Search for the cell housing the specified text and yield its (X, Y) center coordinate. 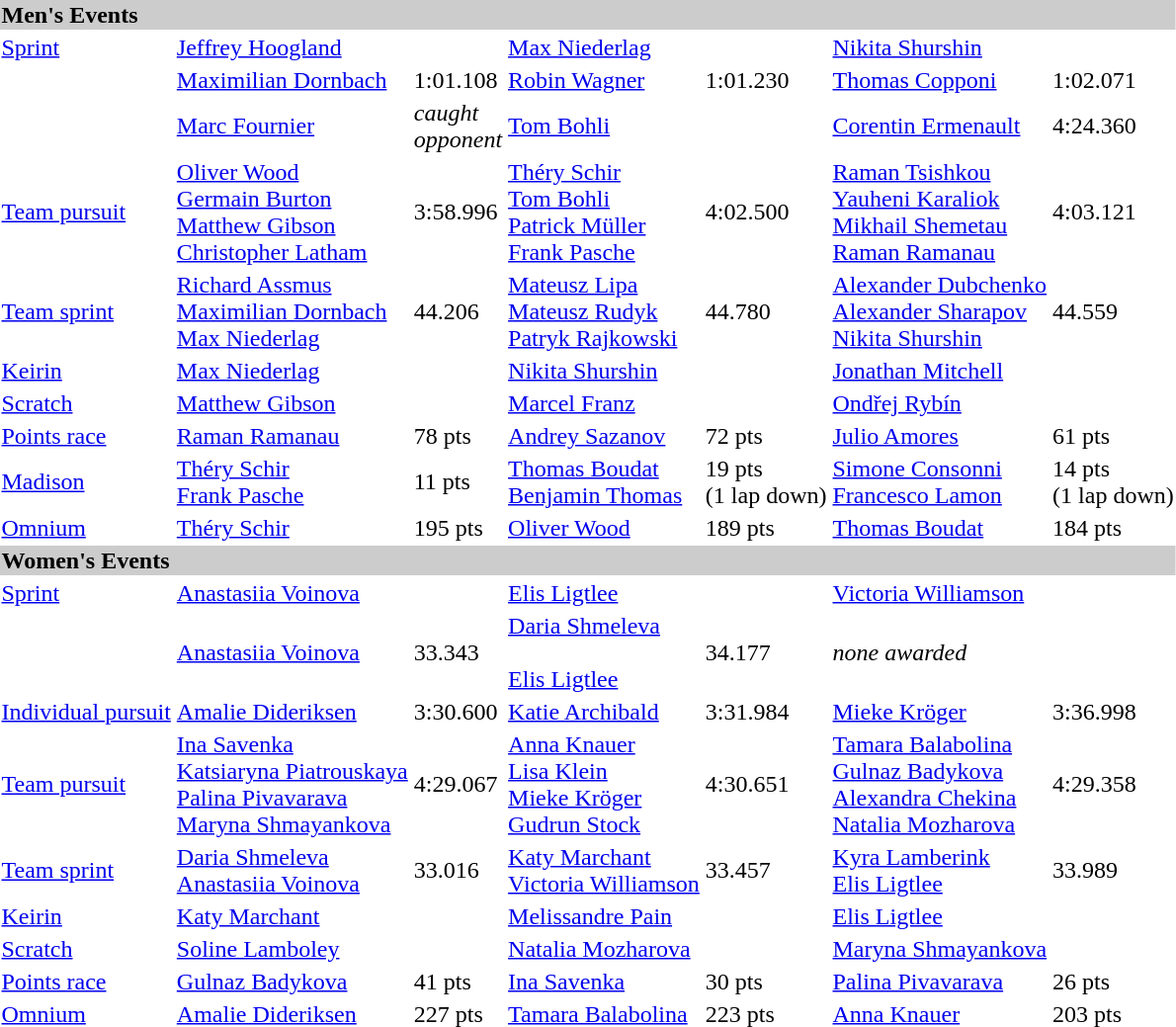
Tamara BalabolinaGulnaz BadykovaAlexandra ChekinaNatalia Mozharova (940, 785)
3:30.600 (458, 712)
Natalia Mozharova (605, 949)
195 pts (458, 528)
72 pts (766, 436)
Oliver WoodGermain BurtonMatthew GibsonChristopher Latham (293, 212)
78 pts (458, 436)
3:58.996 (458, 212)
3:31.984 (766, 712)
Matthew Gibson (293, 403)
Thomas BoudatBenjamin Thomas (605, 482)
41 pts (458, 982)
26 pts (1114, 982)
61 pts (1114, 436)
Maryna Shmayankova (940, 949)
44.206 (458, 311)
Katy Marchant (293, 916)
14 pts(1 lap down) (1114, 482)
Raman TsishkouYauheni KaraliokMikhail ShemetauRaman Ramanau (940, 212)
Gulnaz Badykova (293, 982)
4:03.121 (1114, 212)
Julio Amores (940, 436)
34.177 (766, 652)
33.457 (766, 870)
33.016 (458, 870)
Kyra LamberinkElis Ligtlee (940, 870)
Individual pursuit (86, 712)
Jonathan Mitchell (940, 371)
Corentin Ermenault (940, 127)
Robin Wagner (605, 80)
44.780 (766, 311)
Théry SchirFrank Pasche (293, 482)
33.989 (1114, 870)
Daria ShmelevaAnastasiia Voinova (293, 870)
Andrey Sazanov (605, 436)
Madison (86, 482)
44.559 (1114, 311)
4:29.358 (1114, 785)
11 pts (458, 482)
Théry SchirTom BohliPatrick MüllerFrank Pasche (605, 212)
Alexander DubchenkoAlexander SharapovNikita Shurshin (940, 311)
Omnium (86, 528)
Thomas Copponi (940, 80)
Anna KnauerLisa KleinMieke KrögerGudrun Stock (605, 785)
1:02.071 (1114, 80)
Soline Lamboley (293, 949)
Thomas Boudat (940, 528)
Katie Archibald (605, 712)
1:01.230 (766, 80)
Daria ShmelevaElis Ligtlee (605, 652)
Maximilian Dornbach (293, 80)
Amalie Dideriksen (293, 712)
Women's Events (587, 560)
Marc Fournier (293, 127)
184 pts (1114, 528)
Jeffrey Hoogland (293, 47)
Oliver Wood (605, 528)
33.343 (458, 652)
3:36.998 (1114, 712)
Ondřej Rybín (940, 403)
30 pts (766, 982)
189 pts (766, 528)
1:01.108 (458, 80)
Théry Schir (293, 528)
Mieke Kröger (940, 712)
none awarded (940, 652)
4:24.360 (1114, 127)
Palina Pivavarava (940, 982)
Raman Ramanau (293, 436)
4:29.067 (458, 785)
Men's Events (587, 15)
Melissandre Pain (605, 916)
Ina SavenkaKatsiaryna PiatrouskayaPalina PivavaravaMaryna Shmayankova (293, 785)
Victoria Williamson (940, 593)
4:02.500 (766, 212)
Marcel Franz (605, 403)
4:30.651 (766, 785)
Mateusz LipaMateusz RudykPatryk Rajkowski (605, 311)
Tom Bohli (605, 127)
Ina Savenka (605, 982)
Richard AssmusMaximilian DornbachMax Niederlag (293, 311)
caughtopponent (458, 127)
19 pts(1 lap down) (766, 482)
Katy MarchantVictoria Williamson (605, 870)
Simone ConsonniFrancesco Lamon (940, 482)
